Return the (x, y) coordinate for the center point of the cell that contains the specified text.  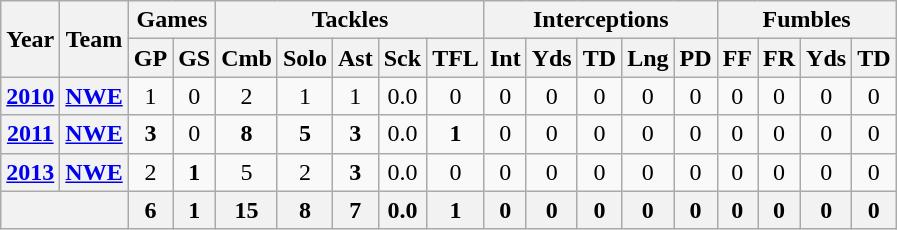
Team (94, 39)
FR (780, 58)
15 (247, 210)
Lng (648, 58)
Interceptions (600, 20)
Cmb (247, 58)
Tackles (350, 20)
2013 (30, 172)
2011 (30, 134)
7 (356, 210)
FF (737, 58)
Int (505, 58)
GS (194, 58)
Fumbles (806, 20)
Games (172, 20)
Sck (402, 58)
Year (30, 39)
Solo (304, 58)
TFL (456, 58)
6 (150, 210)
Ast (356, 58)
PD (696, 58)
GP (150, 58)
2010 (30, 96)
